Return (X, Y) of the center of cell containing provided text 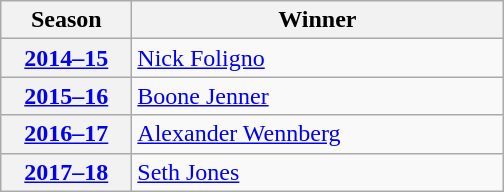
Seth Jones (318, 172)
2017–18 (66, 172)
Winner (318, 20)
2015–16 (66, 96)
2016–17 (66, 134)
Nick Foligno (318, 58)
Alexander Wennberg (318, 134)
Boone Jenner (318, 96)
Season (66, 20)
2014–15 (66, 58)
